Extract the (X, Y) coordinate from the center of the cell holding the provided text.  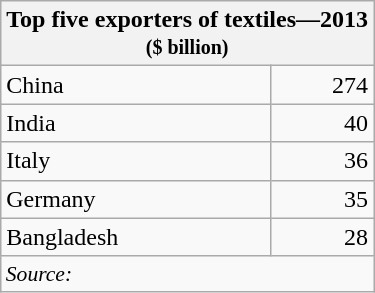
Germany (136, 199)
Top five exporters of textiles—2013($ billion) (188, 34)
India (136, 123)
36 (322, 161)
274 (322, 85)
Source: (188, 274)
Bangladesh (136, 237)
40 (322, 123)
35 (322, 199)
China (136, 85)
28 (322, 237)
Italy (136, 161)
